Search for the cell housing the specified text and yield its (X, Y) center coordinate. 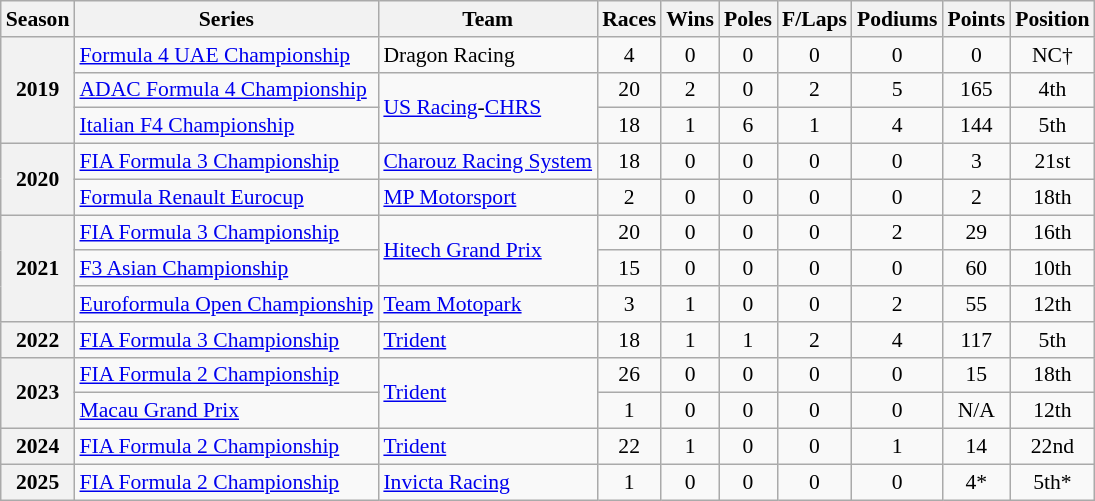
117 (976, 340)
165 (976, 90)
Wins (690, 19)
4th (1052, 90)
4* (976, 482)
ADAC Formula 4 Championship (226, 90)
26 (629, 375)
Italian F4 Championship (226, 126)
10th (1052, 269)
2021 (38, 268)
Season (38, 19)
Dragon Racing (488, 55)
Poles (748, 19)
5 (898, 90)
Hitech Grand Prix (488, 250)
22 (629, 447)
2023 (38, 392)
144 (976, 126)
F/Laps (814, 19)
6 (748, 126)
60 (976, 269)
55 (976, 304)
29 (976, 233)
Formula Renault Eurocup (226, 197)
N/A (976, 411)
2024 (38, 447)
2020 (38, 180)
Invicta Racing (488, 482)
NC† (1052, 55)
F3 Asian Championship (226, 269)
Position (1052, 19)
Team Motopark (488, 304)
16th (1052, 233)
Macau Grand Prix (226, 411)
Series (226, 19)
14 (976, 447)
5th* (1052, 482)
Races (629, 19)
2022 (38, 340)
2019 (38, 90)
MP Motorsport (488, 197)
Team (488, 19)
2025 (38, 482)
22nd (1052, 447)
US Racing-CHRS (488, 108)
Podiums (898, 19)
Charouz Racing System (488, 162)
Points (976, 19)
Euroformula Open Championship (226, 304)
Formula 4 UAE Championship (226, 55)
21st (1052, 162)
